Return the (x, y) coordinate for the center point of the cell that contains the specified text.  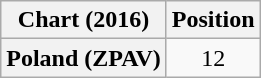
Position (213, 20)
Chart (2016) (84, 20)
12 (213, 58)
Poland (ZPAV) (84, 58)
